Find where the given text appears and provide that cell's center as (X, Y) coordinate. 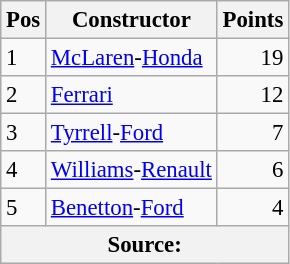
Tyrrell-Ford (132, 133)
12 (252, 95)
Constructor (132, 20)
3 (24, 133)
1 (24, 58)
McLaren-Honda (132, 58)
Ferrari (132, 95)
Pos (24, 20)
5 (24, 208)
Williams-Renault (132, 170)
6 (252, 170)
7 (252, 133)
Benetton-Ford (132, 208)
2 (24, 95)
Points (252, 20)
Source: (145, 245)
19 (252, 58)
